Identify which cell holds the provided text, then report its [x, y] central coordinate. 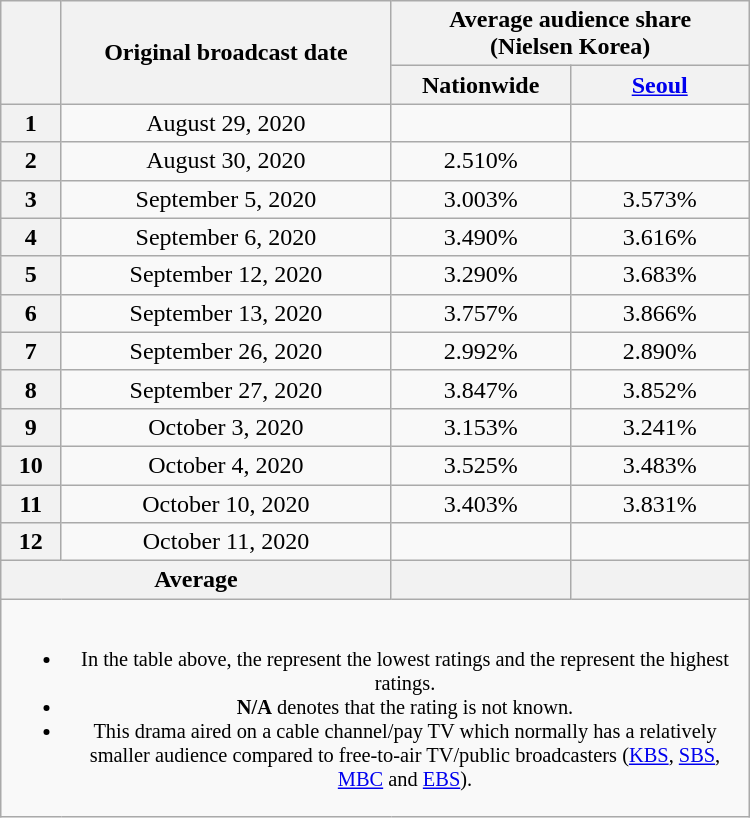
3.683% [660, 275]
3.757% [480, 313]
3.525% [480, 465]
11 [31, 503]
3.866% [660, 313]
September 5, 2020 [226, 199]
October 10, 2020 [226, 503]
3.153% [480, 427]
2 [31, 161]
7 [31, 351]
August 30, 2020 [226, 161]
October 3, 2020 [226, 427]
Original broadcast date [226, 52]
October 11, 2020 [226, 542]
9 [31, 427]
3.003% [480, 199]
8 [31, 389]
5 [31, 275]
Nationwide [480, 85]
September 13, 2020 [226, 313]
3.847% [480, 389]
3 [31, 199]
October 4, 2020 [226, 465]
3.483% [660, 465]
3.852% [660, 389]
4 [31, 237]
September 6, 2020 [226, 237]
3.490% [480, 237]
3.616% [660, 237]
September 26, 2020 [226, 351]
6 [31, 313]
3.403% [480, 503]
3.241% [660, 427]
September 12, 2020 [226, 275]
3.573% [660, 199]
Average audience share(Nielsen Korea) [570, 34]
2.890% [660, 351]
12 [31, 542]
3.290% [480, 275]
2.510% [480, 161]
August 29, 2020 [226, 123]
September 27, 2020 [226, 389]
2.992% [480, 351]
1 [31, 123]
10 [31, 465]
Seoul [660, 85]
3.831% [660, 503]
Average [196, 580]
